Determine the [x, y] coordinate at the center of the cell enclosing the given text.  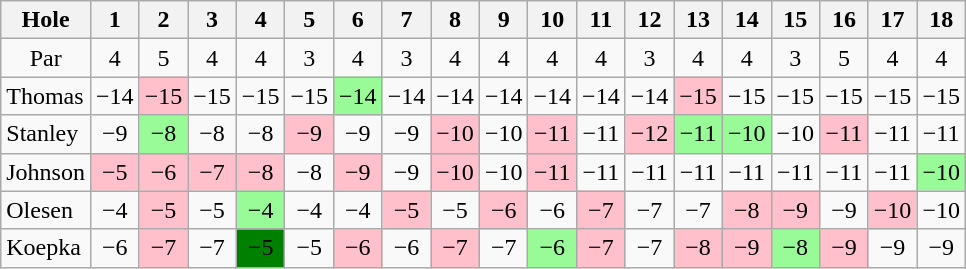
Koepka [46, 248]
Thomas [46, 96]
16 [844, 20]
Hole [46, 20]
18 [942, 20]
12 [650, 20]
−12 [650, 134]
7 [406, 20]
8 [456, 20]
14 [746, 20]
2 [164, 20]
Stanley [46, 134]
15 [796, 20]
1 [114, 20]
11 [602, 20]
10 [552, 20]
13 [698, 20]
Johnson [46, 172]
9 [504, 20]
Olesen [46, 210]
17 [892, 20]
6 [358, 20]
Par [46, 58]
